Scan for the cell matching the given text and deliver its (x, y) coordinate at center. 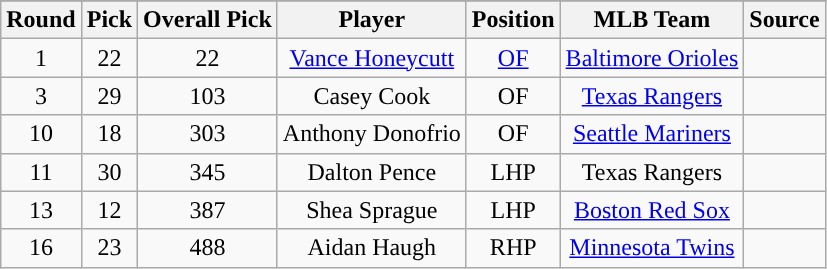
13 (41, 210)
303 (208, 134)
29 (109, 96)
10 (41, 134)
Overall Pick (208, 20)
11 (41, 172)
Anthony Donofrio (372, 134)
Aidan Haugh (372, 248)
Position (513, 20)
12 (109, 210)
1 (41, 58)
30 (109, 172)
Minnesota Twins (652, 248)
Player (372, 20)
488 (208, 248)
RHP (513, 248)
Source (784, 20)
16 (41, 248)
Round (41, 20)
387 (208, 210)
MLB Team (652, 20)
23 (109, 248)
345 (208, 172)
Shea Sprague (372, 210)
3 (41, 96)
Dalton Pence (372, 172)
Boston Red Sox (652, 210)
103 (208, 96)
18 (109, 134)
Seattle Mariners (652, 134)
Vance Honeycutt (372, 58)
Baltimore Orioles (652, 58)
Casey Cook (372, 96)
Pick (109, 20)
